Identify which cell holds the provided text, then report its [X, Y] central coordinate. 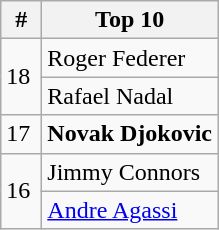
17 [22, 134]
18 [22, 77]
Top 10 [130, 20]
Andre Agassi [130, 210]
# [22, 20]
Rafael Nadal [130, 96]
Novak Djokovic [130, 134]
16 [22, 191]
Roger Federer [130, 58]
Jimmy Connors [130, 172]
